Output the [x, y] coordinate of the center of the cell containing the given text.  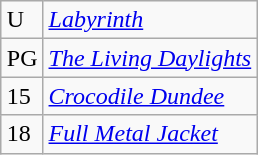
18 [22, 134]
15 [22, 96]
The Living Daylights [150, 58]
Full Metal Jacket [150, 134]
Labyrinth [150, 20]
Crocodile Dundee [150, 96]
U [22, 20]
PG [22, 58]
